Scan for the cell matching the given text and deliver its [X, Y] coordinate at center. 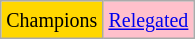
Champions [52, 20]
Relegated [148, 20]
